Identify which cell holds the provided text, then report its [x, y] central coordinate. 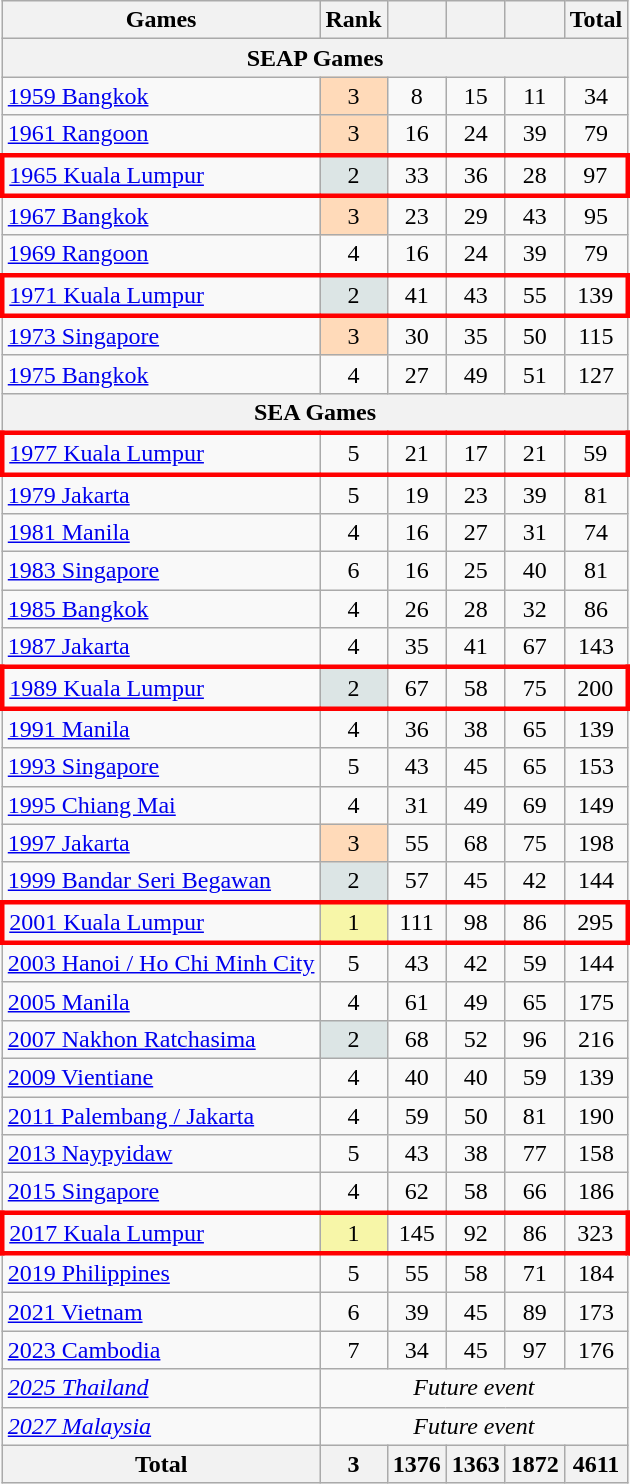
1999 Bandar Seri Begawan [161, 882]
92 [476, 1232]
2015 Singapore [161, 1193]
190 [596, 1115]
74 [596, 533]
200 [596, 688]
Rank [354, 20]
1363 [476, 1464]
52 [476, 1039]
SEA Games [315, 413]
33 [416, 174]
1981 Manila [161, 533]
145 [416, 1232]
149 [596, 805]
1969 Rangoon [161, 255]
8 [416, 96]
158 [596, 1154]
51 [534, 374]
Games [161, 20]
26 [416, 609]
57 [416, 882]
2021 Vietnam [161, 1312]
89 [534, 1312]
61 [416, 1001]
1967 Bangkok [161, 216]
11 [534, 96]
173 [596, 1312]
71 [534, 1273]
1965 Kuala Lumpur [161, 174]
127 [596, 374]
98 [476, 922]
2001 Kuala Lumpur [161, 922]
295 [596, 922]
186 [596, 1193]
7 [354, 1350]
1973 Singapore [161, 336]
1872 [534, 1464]
115 [596, 336]
29 [476, 216]
77 [534, 1154]
32 [534, 609]
25 [476, 571]
2013 Naypyidaw [161, 1154]
66 [534, 1193]
1993 Singapore [161, 767]
1995 Chiang Mai [161, 805]
1975 Bangkok [161, 374]
19 [416, 494]
17 [476, 454]
1991 Manila [161, 728]
143 [596, 648]
1979 Jakarta [161, 494]
153 [596, 767]
15 [476, 96]
323 [596, 1232]
184 [596, 1273]
30 [416, 336]
198 [596, 843]
62 [416, 1193]
111 [416, 922]
2027 Malaysia [161, 1426]
1971 Kuala Lumpur [161, 296]
1961 Rangoon [161, 135]
2025 Thailand [161, 1388]
1983 Singapore [161, 571]
1985 Bangkok [161, 609]
SEAP Games [315, 58]
1987 Jakarta [161, 648]
2003 Hanoi / Ho Chi Minh City [161, 963]
96 [534, 1039]
2007 Nakhon Ratchasima [161, 1039]
1997 Jakarta [161, 843]
2019 Philippines [161, 1273]
1989 Kuala Lumpur [161, 688]
1959 Bangkok [161, 96]
175 [596, 1001]
69 [534, 805]
4611 [596, 1464]
176 [596, 1350]
95 [596, 216]
2009 Vientiane [161, 1077]
1977 Kuala Lumpur [161, 454]
2023 Cambodia [161, 1350]
2005 Manila [161, 1001]
216 [596, 1039]
2017 Kuala Lumpur [161, 1232]
1376 [416, 1464]
2011 Palembang / Jakarta [161, 1115]
